Detect which cell encompasses the target text, then output its (X, Y) center coordinate. 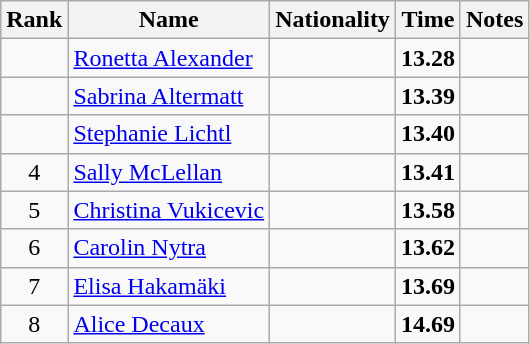
Stephanie Lichtl (169, 134)
Christina Vukicevic (169, 210)
13.62 (428, 248)
13.58 (428, 210)
13.41 (428, 172)
6 (34, 248)
13.39 (428, 96)
13.28 (428, 58)
4 (34, 172)
Sally McLellan (169, 172)
14.69 (428, 324)
Rank (34, 20)
Nationality (333, 20)
7 (34, 286)
Elisa Hakamäki (169, 286)
13.69 (428, 286)
13.40 (428, 134)
Notes (494, 20)
Carolin Nytra (169, 248)
Name (169, 20)
5 (34, 210)
Sabrina Altermatt (169, 96)
Alice Decaux (169, 324)
Time (428, 20)
8 (34, 324)
Ronetta Alexander (169, 58)
